Capture the cell that displays the provided text and extract its [x, y] central coordinate. 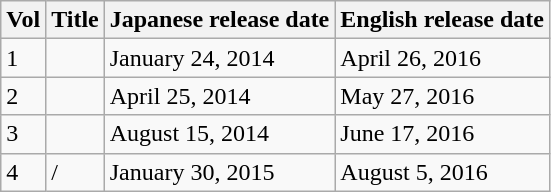
English release date [442, 20]
1 [24, 58]
April 25, 2014 [220, 96]
May 27, 2016 [442, 96]
Japanese release date [220, 20]
Title [76, 20]
August 15, 2014 [220, 134]
2 [24, 96]
January 24, 2014 [220, 58]
4 [24, 172]
January 30, 2015 [220, 172]
August 5, 2016 [442, 172]
/ [76, 172]
April 26, 2016 [442, 58]
June 17, 2016 [442, 134]
3 [24, 134]
Vol [24, 20]
